For the text-containing cell, return its midpoint in [X, Y] coordinate format. 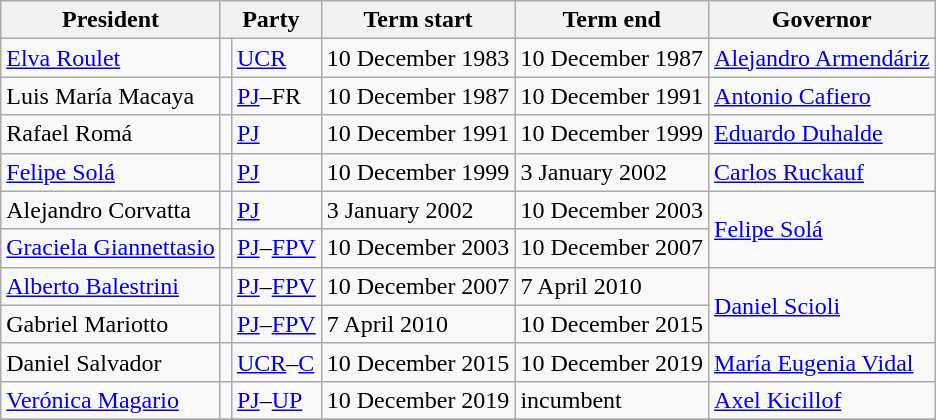
Alberto Balestrini [111, 286]
incumbent [612, 400]
10 December 1983 [418, 58]
Eduardo Duhalde [822, 134]
Gabriel Mariotto [111, 324]
President [111, 20]
Antonio Cafiero [822, 96]
Rafael Romá [111, 134]
Luis María Macaya [111, 96]
Alejandro Armendáriz [822, 58]
PJ–UP [276, 400]
UCR–C [276, 362]
Alejandro Corvatta [111, 210]
Term start [418, 20]
Carlos Ruckauf [822, 172]
Daniel Scioli [822, 305]
Elva Roulet [111, 58]
Term end [612, 20]
UCR [276, 58]
PJ–FR [276, 96]
Graciela Giannettasio [111, 248]
María Eugenia Vidal [822, 362]
Party [270, 20]
Daniel Salvador [111, 362]
Axel Kicillof [822, 400]
Verónica Magario [111, 400]
Governor [822, 20]
